Scan for the cell matching the given text and deliver its [x, y] coordinate at center. 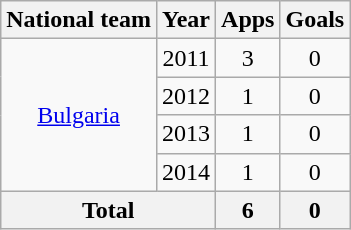
Year [186, 20]
2013 [186, 134]
3 [248, 58]
6 [248, 210]
Total [108, 210]
Apps [248, 20]
2011 [186, 58]
National team [79, 20]
2012 [186, 96]
Bulgaria [79, 115]
2014 [186, 172]
Goals [315, 20]
